Provide the (X, Y) coordinate of the cell's center where the given text is located.  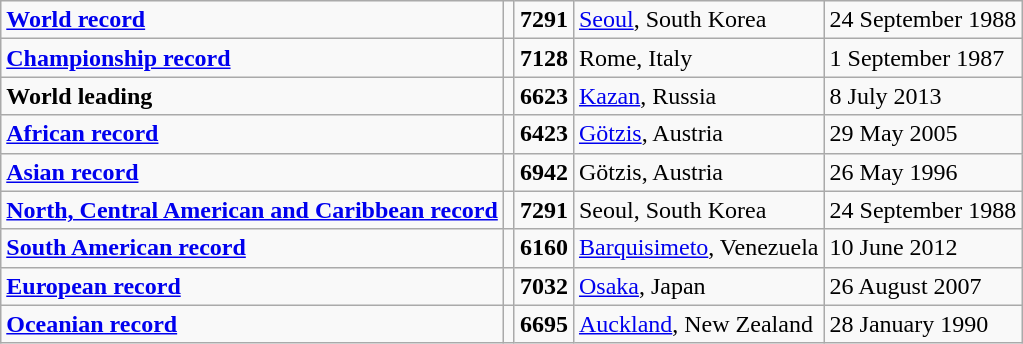
8 July 2013 (923, 96)
World leading (252, 96)
Championship record (252, 58)
6423 (544, 134)
7032 (544, 286)
6623 (544, 96)
6695 (544, 324)
North, Central American and Caribbean record (252, 210)
26 May 1996 (923, 172)
26 August 2007 (923, 286)
Rome, Italy (698, 58)
28 January 1990 (923, 324)
Barquisimeto, Venezuela (698, 248)
Auckland, New Zealand (698, 324)
10 June 2012 (923, 248)
7128 (544, 58)
6942 (544, 172)
6160 (544, 248)
29 May 2005 (923, 134)
Oceanian record (252, 324)
European record (252, 286)
Asian record (252, 172)
African record (252, 134)
South American record (252, 248)
World record (252, 20)
Osaka, Japan (698, 286)
1 September 1987 (923, 58)
Kazan, Russia (698, 96)
